Output the (x, y) coordinate of the center of the cell containing the given text.  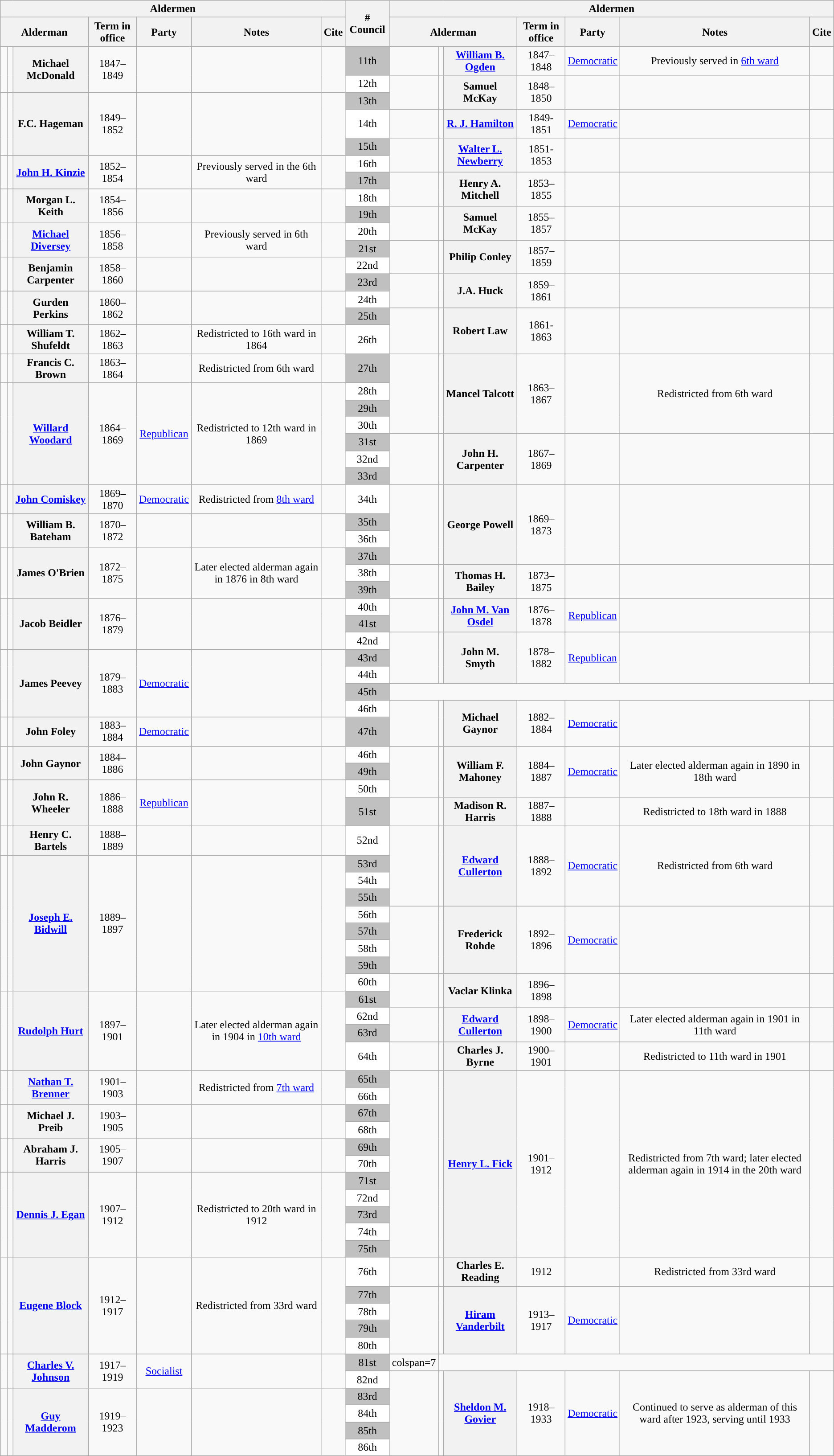
65th (367, 1079)
85th (367, 1430)
22nd (367, 266)
Gurden Perkins (51, 308)
1862–1863 (112, 340)
12th (367, 84)
Rudolph Hurt (51, 1030)
14th (367, 124)
58th (367, 948)
64th (367, 1056)
1870–1872 (112, 530)
Walter L. Newberry (480, 155)
25th (367, 316)
F.C. Hageman (51, 124)
John Foley (51, 732)
1919–1923 (112, 1422)
Redistricted to 20th ward in 1912 (257, 1215)
72nd (367, 1198)
Redistricted from 8th ward (257, 499)
1901–1912 (541, 1164)
1852–1854 (112, 172)
74th (367, 1232)
Henry C. Bartels (51, 841)
Later elected alderman again in 1901 in 11th ward (715, 1025)
1913–1917 (541, 1320)
Michael Gaynor (480, 723)
1878–1882 (541, 658)
1912 (541, 1272)
24th (367, 299)
Later elected alderman again in 1890 in 18th ward (715, 771)
20th (367, 231)
1860–1862 (112, 308)
11th (367, 61)
43rd (367, 658)
19th (367, 214)
31st (367, 442)
1867–1869 (541, 459)
66th (367, 1096)
1876–1878 (541, 615)
1882–1884 (541, 723)
Redistricted to 11th ward in 1901 (715, 1056)
William F. Mahoney (480, 771)
62nd (367, 1016)
1883–1884 (112, 732)
Later elected alderman again in 1904 in 10th ward (257, 1030)
59th (367, 965)
1854–1856 (112, 206)
Dennis J. Egan (51, 1215)
50th (367, 788)
Henry L. Fick (480, 1164)
73rd (367, 1215)
John Gaynor (51, 763)
John M. Van Osdel (480, 615)
56th (367, 915)
Morgan L. Keith (51, 206)
1879–1883 (112, 683)
1848–1850 (541, 92)
1861-1863 (541, 331)
53rd (367, 863)
1859–1861 (541, 291)
1889–1897 (112, 923)
34th (367, 499)
1863–1864 (112, 368)
1855–1857 (541, 223)
1888–1889 (112, 841)
71st (367, 1181)
Philip Conley (480, 257)
John H. Kinzie (51, 172)
51st (367, 811)
Redistricted to 18th ward in 1888 (715, 811)
1872–1875 (112, 573)
57th (367, 931)
39th (367, 590)
Abraham J. Harris (51, 1155)
William B. Bateham (51, 530)
Thomas H. Bailey (480, 582)
49th (367, 771)
J.A. Huck (480, 291)
John R. Wheeler (51, 803)
Hiram Vanderbilt (480, 1320)
Redistricted from 7th ward; later elected alderman again in 1914 in the 20th ward (715, 1164)
1884–1887 (541, 771)
R. J. Hamilton (480, 124)
William B. Ogden (480, 61)
26th (367, 340)
33rd (367, 476)
Willard Woodard (51, 434)
1873–1875 (541, 582)
28th (367, 391)
29th (367, 408)
1884–1886 (112, 763)
Eugene Block (51, 1306)
Charles J. Byrne (480, 1056)
George Powell (480, 524)
Michael McDonald (51, 70)
1888–1892 (541, 865)
80th (367, 1345)
colspan=7 (414, 1362)
1869–1873 (541, 524)
30th (367, 425)
37th (367, 556)
1905–1907 (112, 1155)
81st (367, 1362)
1887–1888 (541, 811)
47th (367, 732)
William T. Shufeldt (51, 340)
36th (367, 539)
James Peevey (51, 683)
1898–1900 (541, 1025)
60th (367, 982)
Charles V. Johnson (51, 1371)
Henry A. Mitchell (480, 189)
Guy Madderom (51, 1422)
1892–1896 (541, 940)
86th (367, 1448)
40th (367, 607)
Benjamin Carpenter (51, 274)
41st (367, 624)
Francis C. Brown (51, 368)
1863–1867 (541, 394)
1849–1852 (112, 124)
# Council (367, 23)
1918–1933 (541, 1413)
1876–1879 (112, 624)
1847–1849 (112, 70)
Frederick Rohde (480, 940)
1917–1919 (112, 1371)
13th (367, 101)
55th (367, 898)
Nathan T. Brenner (51, 1087)
21st (367, 248)
1857–1859 (541, 257)
John H. Carpenter (480, 459)
Madison R. Harris (480, 811)
69th (367, 1147)
Charles E. Reading (480, 1272)
79th (367, 1329)
27th (367, 368)
Jacob Beidler (51, 624)
1901–1903 (112, 1087)
Later elected alderman again in 1876 in 8th ward (257, 573)
78th (367, 1312)
Redistricted to 12th ward in 1869 (257, 434)
45th (367, 692)
1856–1858 (112, 240)
Michael J. Preib (51, 1121)
35th (367, 522)
75th (367, 1249)
18th (367, 197)
1858–1860 (112, 274)
1903–1905 (112, 1121)
Redistricted to 16th ward in 1864 (257, 340)
Vaclar Klinka (480, 991)
Sheldon M. Govier (480, 1413)
67th (367, 1113)
68th (367, 1130)
James O'Brien (51, 573)
1896–1898 (541, 991)
1849-1851 (541, 124)
17th (367, 180)
1853–1855 (541, 189)
63rd (367, 1033)
1869–1870 (112, 499)
77th (367, 1295)
1900–1901 (541, 1056)
1847–1848 (541, 61)
16th (367, 164)
54th (367, 881)
Robert Law (480, 331)
Joseph E. Bidwill (51, 923)
70th (367, 1164)
52nd (367, 841)
1886–1888 (112, 803)
44th (367, 675)
John M. Smyth (480, 658)
61st (367, 999)
32nd (367, 459)
Continued to serve as alderman of this ward after 1923, serving until 1933 (715, 1413)
15th (367, 147)
1851-1853 (541, 155)
1907–1912 (112, 1215)
82nd (367, 1379)
Mancel Talcott (480, 394)
Previously served in the 6th ward (257, 172)
42nd (367, 641)
1912–1917 (112, 1306)
Michael Diversey (51, 240)
76th (367, 1272)
84th (367, 1413)
Redistricted from 7th ward (257, 1087)
38th (367, 573)
1897–1901 (112, 1030)
Socialist (164, 1371)
1864–1869 (112, 434)
83rd (367, 1396)
23rd (367, 283)
John Comiskey (51, 499)
